From the cell containing the given text, extract its center point as [X, Y] coordinate. 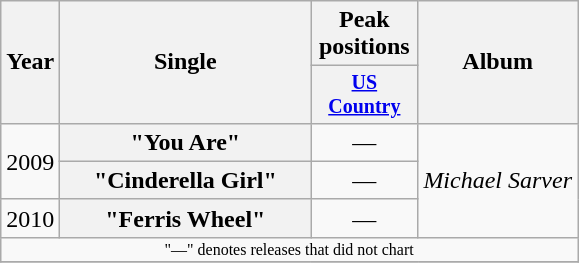
"Cinderella Girl" [186, 180]
"—" denotes releases that did not chart [290, 249]
2010 [30, 218]
Album [498, 62]
Michael Sarver [498, 180]
"Ferris Wheel" [186, 218]
"You Are" [186, 142]
US Country [364, 94]
Year [30, 62]
2009 [30, 161]
Peak positions [364, 34]
Single [186, 62]
